Extract the (X, Y) coordinate from the center of the cell holding the provided text.  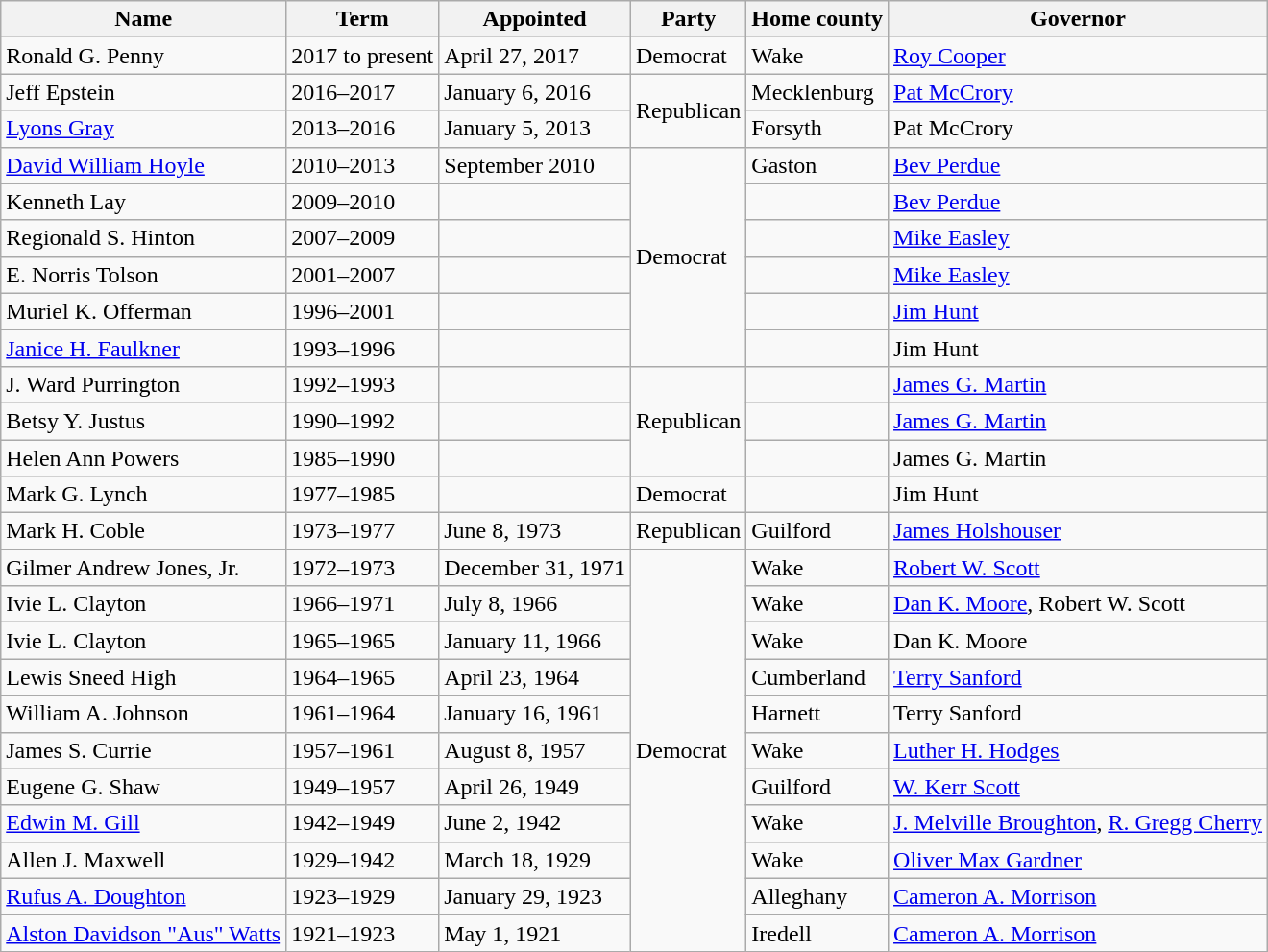
December 31, 1971 (535, 568)
Cumberland (817, 677)
Allen J. Maxwell (144, 860)
January 11, 1966 (535, 641)
Eugene G. Shaw (144, 787)
Alston Davidson "Aus" Watts (144, 933)
2009–2010 (363, 202)
Ronald G. Penny (144, 56)
2017 to present (363, 56)
Rufus A. Doughton (144, 896)
Gilmer Andrew Jones, Jr. (144, 568)
1964–1965 (363, 677)
Edwin M. Gill (144, 823)
1923–1929 (363, 896)
Dan K. Moore, Robert W. Scott (1078, 604)
2010–2013 (363, 165)
March 18, 1929 (535, 860)
1921–1923 (363, 933)
Name (144, 19)
James S. Currie (144, 750)
1957–1961 (363, 750)
May 1, 1921 (535, 933)
1966–1971 (363, 604)
January 5, 2013 (535, 129)
David William Hoyle (144, 165)
1996–2001 (363, 311)
January 29, 1923 (535, 896)
April 26, 1949 (535, 787)
James Holshouser (1078, 531)
Mark H. Coble (144, 531)
1929–1942 (363, 860)
2007–2009 (363, 238)
William A. Johnson (144, 714)
1993–1996 (363, 348)
Forsyth (817, 129)
June 8, 1973 (535, 531)
April 27, 2017 (535, 56)
Oliver Max Gardner (1078, 860)
J. Ward Purrington (144, 384)
Lyons Gray (144, 129)
Gaston (817, 165)
J. Melville Broughton, R. Gregg Cherry (1078, 823)
Regionald S. Hinton (144, 238)
June 2, 1942 (535, 823)
January 6, 2016 (535, 92)
Roy Cooper (1078, 56)
Robert W. Scott (1078, 568)
August 8, 1957 (535, 750)
July 8, 1966 (535, 604)
Janice H. Faulkner (144, 348)
E. Norris Tolson (144, 275)
September 2010 (535, 165)
1972–1973 (363, 568)
Governor (1078, 19)
Iredell (817, 933)
2013–2016 (363, 129)
1990–1992 (363, 421)
Alleghany (817, 896)
Helen Ann Powers (144, 458)
Mecklenburg (817, 92)
January 16, 1961 (535, 714)
Party (688, 19)
1965–1965 (363, 641)
Muriel K. Offerman (144, 311)
Luther H. Hodges (1078, 750)
Betsy Y. Justus (144, 421)
1949–1957 (363, 787)
April 23, 1964 (535, 677)
Dan K. Moore (1078, 641)
2001–2007 (363, 275)
Kenneth Lay (144, 202)
1961–1964 (363, 714)
W. Kerr Scott (1078, 787)
Appointed (535, 19)
1985–1990 (363, 458)
Term (363, 19)
1973–1977 (363, 531)
2016–2017 (363, 92)
Harnett (817, 714)
Jeff Epstein (144, 92)
1992–1993 (363, 384)
1977–1985 (363, 495)
1942–1949 (363, 823)
Home county (817, 19)
Lewis Sneed High (144, 677)
Mark G. Lynch (144, 495)
